Detect which cell encompasses the target text, then output its [X, Y] center coordinate. 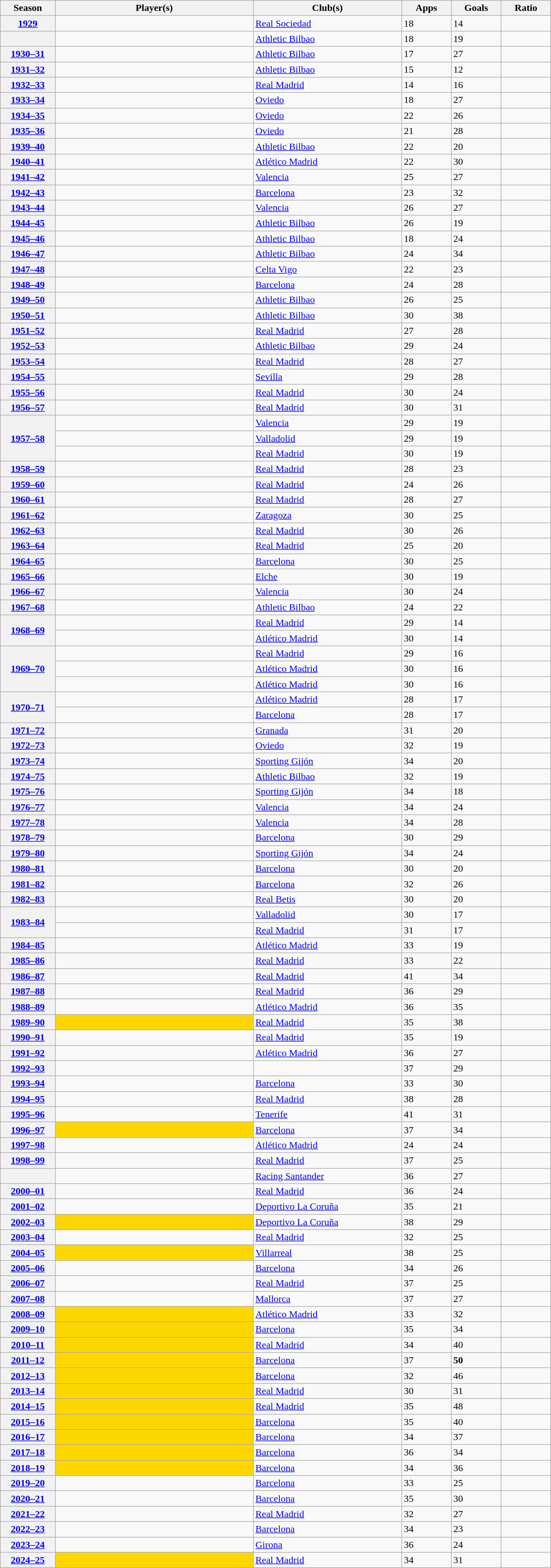
2014–15 [28, 1406]
1978–79 [28, 838]
2021–22 [28, 1514]
1950–51 [28, 315]
1982–83 [28, 899]
1954–55 [28, 377]
1952–53 [28, 346]
1959–60 [28, 484]
1935–36 [28, 131]
2018–19 [28, 1468]
2019–20 [28, 1483]
1976–77 [28, 807]
2024–25 [28, 1560]
Celta Vigo [327, 269]
1949–50 [28, 300]
1980–81 [28, 868]
1931–32 [28, 69]
1934–35 [28, 115]
1942–43 [28, 193]
12 [476, 69]
2010–11 [28, 1345]
Granada [327, 730]
2000–01 [28, 1191]
Sevilla [327, 377]
Elche [327, 576]
15 [426, 69]
1993–94 [28, 1084]
2011–12 [28, 1360]
2012–13 [28, 1375]
1945–46 [28, 239]
Player(s) [154, 8]
2022–23 [28, 1529]
1947–48 [28, 269]
1992–93 [28, 1068]
2009–10 [28, 1329]
1994–95 [28, 1099]
1933–34 [28, 100]
2016–17 [28, 1437]
2015–16 [28, 1421]
1932–33 [28, 85]
1955–56 [28, 392]
1939–40 [28, 146]
1974–75 [28, 776]
1969–70 [28, 669]
Real Betis [327, 899]
2001–02 [28, 1207]
1941–42 [28, 177]
1973–74 [28, 761]
1944–45 [28, 223]
1946–47 [28, 254]
1951–52 [28, 331]
Tenerife [327, 1114]
2007–08 [28, 1299]
50 [476, 1360]
1957–58 [28, 438]
Apps [426, 8]
1960–61 [28, 500]
1987–88 [28, 992]
Club(s) [327, 8]
1996–97 [28, 1130]
1997–98 [28, 1145]
1971–72 [28, 730]
1963–64 [28, 546]
1991–92 [28, 1053]
48 [476, 1406]
1998–99 [28, 1160]
2020–21 [28, 1499]
1970–71 [28, 707]
2004–05 [28, 1253]
1948–49 [28, 285]
2013–14 [28, 1391]
1972–73 [28, 746]
1968–69 [28, 630]
1961–62 [28, 515]
Real Sociedad [327, 23]
1975–76 [28, 792]
1953–54 [28, 361]
1930–31 [28, 54]
1983–84 [28, 922]
1943–44 [28, 208]
Mallorca [327, 1299]
2003–04 [28, 1237]
1965–66 [28, 576]
1988–89 [28, 1007]
2002–03 [28, 1222]
2023–24 [28, 1545]
Goals [476, 8]
Season [28, 8]
1995–96 [28, 1114]
1956–57 [28, 407]
2008–09 [28, 1314]
2006–07 [28, 1283]
1962–63 [28, 530]
1981–82 [28, 884]
2005–06 [28, 1268]
1986–87 [28, 976]
1985–86 [28, 961]
2017–18 [28, 1453]
Villarreal [327, 1253]
Girona [327, 1545]
1967–68 [28, 607]
1929 [28, 23]
1966–67 [28, 592]
1984–85 [28, 945]
Zaragoza [327, 515]
46 [476, 1375]
1940–41 [28, 161]
1964–65 [28, 561]
1989–90 [28, 1022]
Racing Santander [327, 1176]
Ratio [526, 8]
1990–91 [28, 1038]
1958–59 [28, 469]
1977–78 [28, 822]
1979–80 [28, 853]
